Return (x, y) of the center of cell containing provided text 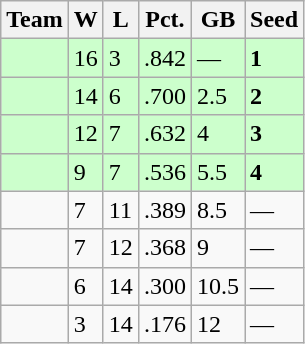
.368 (164, 248)
2 (274, 96)
.700 (164, 96)
16 (86, 58)
.842 (164, 58)
8.5 (218, 210)
W (86, 20)
.300 (164, 286)
Team (35, 20)
.389 (164, 210)
.176 (164, 324)
11 (120, 210)
5.5 (218, 172)
1 (274, 58)
2.5 (218, 96)
GB (218, 20)
.632 (164, 134)
L (120, 20)
.536 (164, 172)
Seed (274, 20)
10.5 (218, 286)
Pct. (164, 20)
